Scan for the cell matching the given text and deliver its (X, Y) coordinate at center. 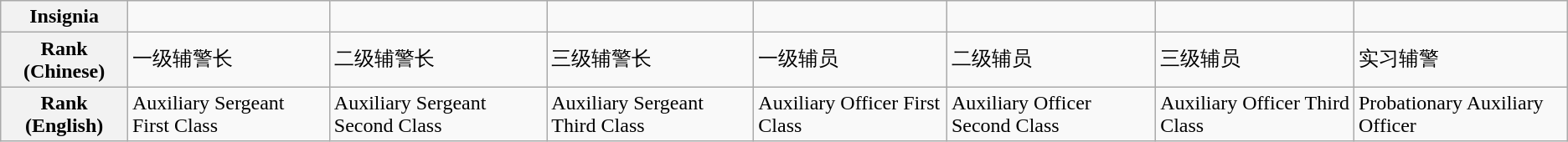
Insignia (64, 17)
实习辅警 (1461, 60)
Rank (English) (64, 114)
Auxiliary Sergeant First Class (228, 114)
二级辅警长 (437, 60)
一级辅员 (851, 60)
Auxiliary Sergeant Second Class (437, 114)
Rank (Chinese) (64, 60)
二级辅员 (1050, 60)
Auxiliary Officer First Class (851, 114)
Auxiliary Officer Third Class (1255, 114)
三级辅警长 (650, 60)
Auxiliary Officer Second Class (1050, 114)
三级辅员 (1255, 60)
Auxiliary Sergeant Third Class (650, 114)
Probationary Auxiliary Officer (1461, 114)
一级辅警长 (228, 60)
